Return the [x, y] coordinate for the center point of the cell that contains the specified text.  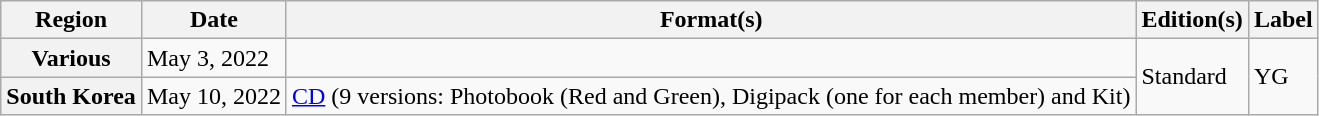
CD (9 versions: Photobook (Red and Green), Digipack (one for each member) and Kit) [711, 96]
Edition(s) [1192, 20]
Standard [1192, 77]
May 3, 2022 [214, 58]
YG [1283, 77]
May 10, 2022 [214, 96]
Label [1283, 20]
Format(s) [711, 20]
Date [214, 20]
South Korea [72, 96]
Various [72, 58]
Region [72, 20]
